From the cell containing the given text, extract its center point as (X, Y) coordinate. 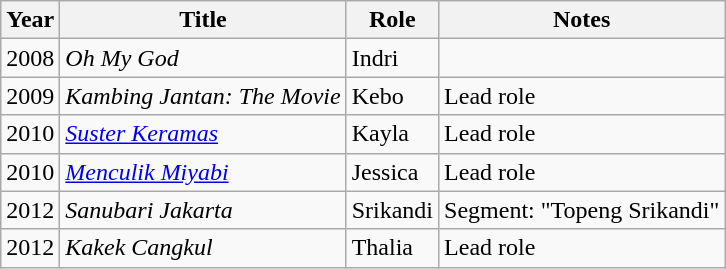
2008 (30, 58)
Menculik Miyabi (203, 172)
Oh My God (203, 58)
Indri (392, 58)
Kambing Jantan: The Movie (203, 96)
Kakek Cangkul (203, 248)
Kayla (392, 134)
Segment: "Topeng Srikandi" (582, 210)
Srikandi (392, 210)
2009 (30, 96)
Year (30, 20)
Title (203, 20)
Notes (582, 20)
Suster Keramas (203, 134)
Kebo (392, 96)
Sanubari Jakarta (203, 210)
Role (392, 20)
Jessica (392, 172)
Thalia (392, 248)
